Return the (x, y) coordinate for the center point of the cell that contains the specified text.  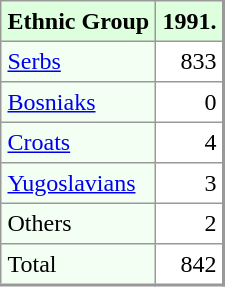
4 (190, 142)
Serbs (78, 61)
1991. (190, 21)
2 (190, 223)
Bosniaks (78, 102)
Ethnic Group (78, 21)
Croats (78, 142)
Others (78, 223)
3 (190, 183)
842 (190, 264)
Total (78, 264)
833 (190, 61)
0 (190, 102)
Yugoslavians (78, 183)
